From the cell containing the given text, extract its center point as (x, y) coordinate. 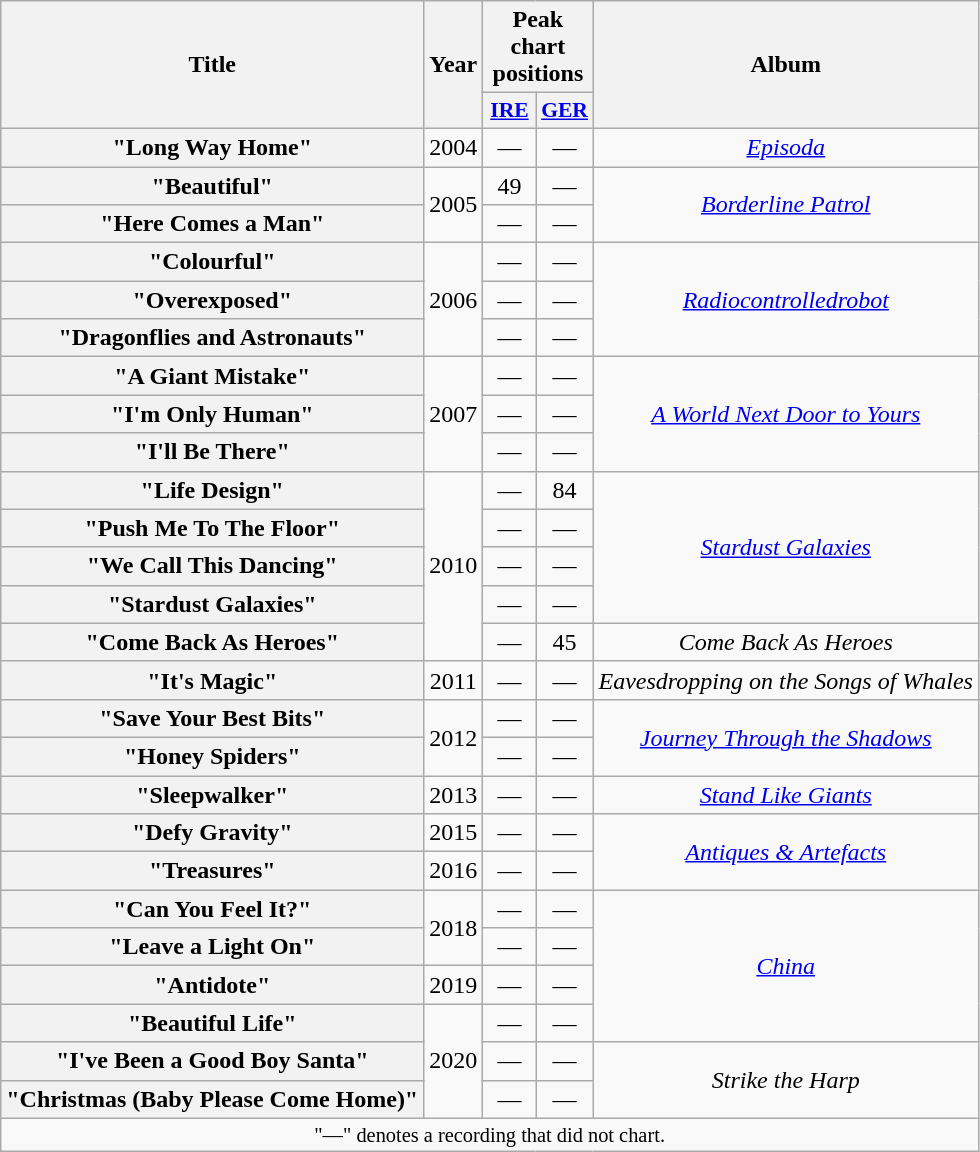
Eavesdropping on the Songs of Whales (786, 680)
"—" denotes a recording that did not chart. (490, 1135)
IRE (510, 111)
Radiocontrolledrobot (786, 300)
"Come Back As Heroes" (212, 642)
"Beautiful Life" (212, 1023)
"Colourful" (212, 262)
2005 (454, 204)
"Leave a Light On" (212, 947)
Stardust Galaxies (786, 547)
"It's Magic" (212, 680)
"Save Your Best Bits" (212, 718)
2007 (454, 414)
Album (786, 65)
"A Giant Mistake" (212, 376)
"We Call This Dancing" (212, 566)
"Can You Feel It?" (212, 909)
Antiques & Artefacts (786, 852)
Title (212, 65)
Come Back As Heroes (786, 642)
China (786, 966)
"Beautiful" (212, 185)
2012 (454, 737)
"I've Been a Good Boy Santa" (212, 1061)
2016 (454, 871)
84 (564, 490)
"Sleepwalker" (212, 795)
"Life Design" (212, 490)
"Push Me To The Floor" (212, 528)
49 (510, 185)
Journey Through the Shadows (786, 737)
2019 (454, 985)
"Dragonflies and Astronauts" (212, 338)
Year (454, 65)
2015 (454, 833)
"I'm Only Human" (212, 414)
"Antidote" (212, 985)
Borderline Patrol (786, 204)
Strike the Harp (786, 1080)
2020 (454, 1061)
"Stardust Galaxies" (212, 604)
Episoda (786, 147)
Peak chart positions (538, 47)
A World Next Door to Yours (786, 414)
2006 (454, 300)
45 (564, 642)
"I'll Be There" (212, 452)
"Honey Spiders" (212, 756)
2011 (454, 680)
2013 (454, 795)
2004 (454, 147)
"Treasures" (212, 871)
2018 (454, 928)
"Defy Gravity" (212, 833)
Stand Like Giants (786, 795)
"Overexposed" (212, 300)
"Long Way Home" (212, 147)
"Christmas (Baby Please Come Home)" (212, 1099)
2010 (454, 566)
GER (564, 111)
"Here Comes a Man" (212, 224)
